Output the [X, Y] coordinate of the center of the cell containing the given text.  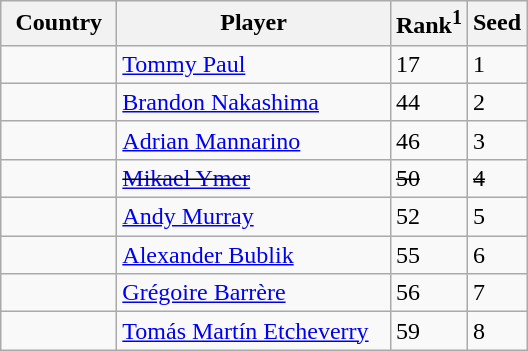
Adrian Mannarino [254, 140]
7 [496, 293]
46 [428, 140]
4 [496, 178]
Rank1 [428, 24]
8 [496, 331]
6 [496, 255]
Country [59, 24]
55 [428, 255]
Tommy Paul [254, 64]
Alexander Bublik [254, 255]
44 [428, 102]
Andy Murray [254, 217]
Tomás Martín Etcheverry [254, 331]
Player [254, 24]
50 [428, 178]
52 [428, 217]
5 [496, 217]
Brandon Nakashima [254, 102]
Mikael Ymer [254, 178]
59 [428, 331]
2 [496, 102]
1 [496, 64]
17 [428, 64]
Grégoire Barrère [254, 293]
56 [428, 293]
3 [496, 140]
Seed [496, 24]
